Locate the cell with the specified text and output its (X, Y) center coordinate. 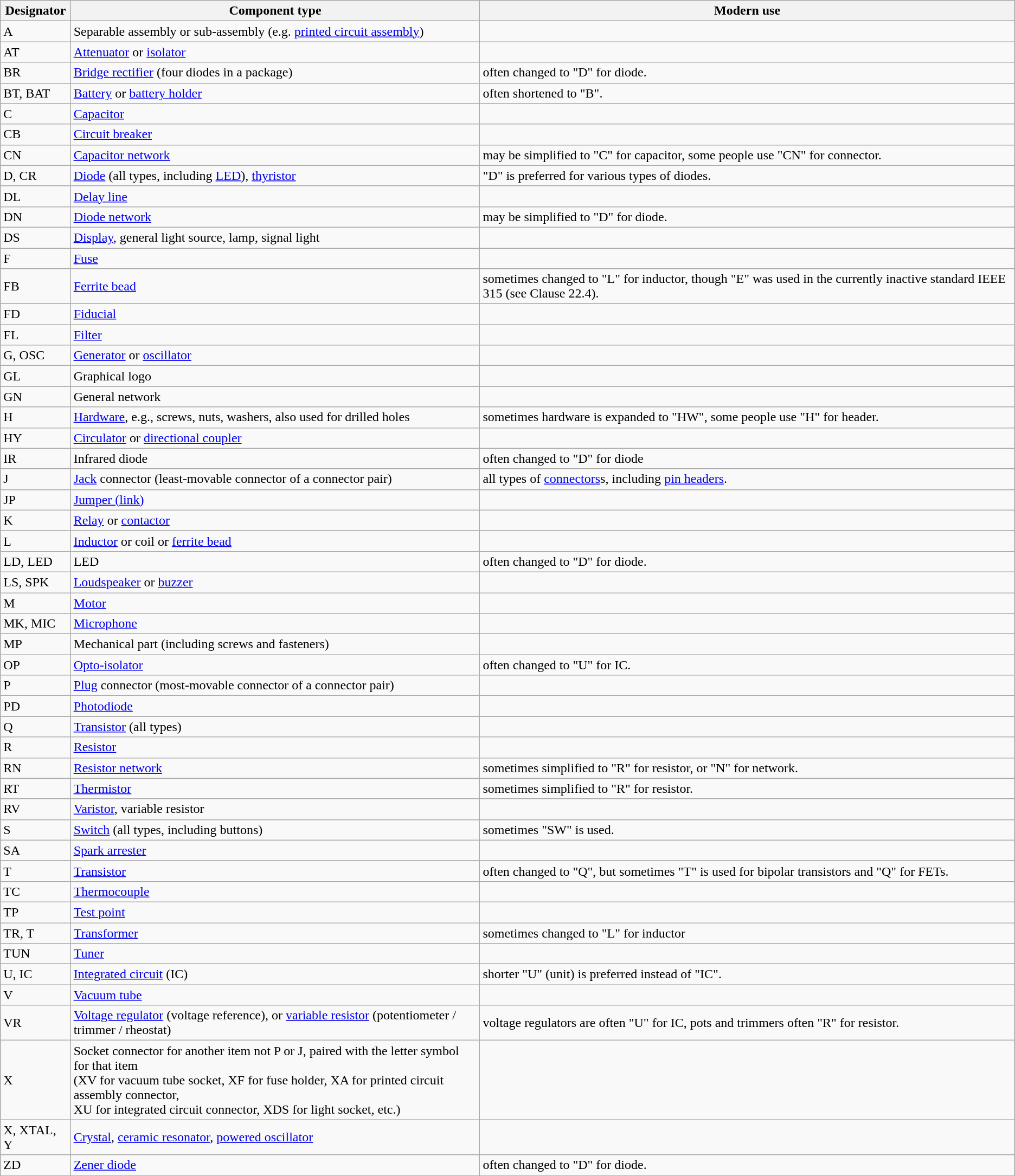
Separable assembly or sub-assembly (e.g. printed circuit assembly) (275, 31)
Resistor (275, 747)
G, OSC (36, 356)
Attenuator or isolator (275, 52)
PD (36, 706)
Fiducial (275, 314)
MP (36, 644)
Relay or contactor (275, 520)
GL (36, 376)
sometimes changed to "L" for inductor, though "E" was used in the currently inactive standard IEEE 315 (see Clause 22.4). (747, 286)
TP (36, 912)
often shortened to "B". (747, 93)
RN (36, 768)
sometimes simplified to "R" for resistor, or "N" for network. (747, 768)
"D" is preferred for various types of diodes. (747, 176)
Jumper (link) (275, 500)
Switch (all types, including buttons) (275, 830)
X, XTAL, Y (36, 1137)
Integrated circuit (IC) (275, 974)
Circuit breaker (275, 134)
L (36, 541)
Photodiode (275, 706)
Spark arrester (275, 850)
Opto-isolator (275, 665)
Plug connector (most-movable connector of a connector pair) (275, 686)
HY (36, 438)
Modern use (747, 11)
often changed to "U" for IC. (747, 665)
Tuner (275, 954)
Transistor (all types) (275, 727)
MK, MIC (36, 624)
A (36, 31)
M (36, 603)
sometimes "SW" is used. (747, 830)
K (36, 520)
Capacitor network (275, 155)
CN (36, 155)
U, IC (36, 974)
TC (36, 891)
Jack connector (least-movable connector of a connector pair) (275, 479)
VR (36, 1023)
LED (275, 561)
Vacuum tube (275, 995)
Thermistor (275, 789)
ZD (36, 1165)
may be simplified to "C" for capacitor, some people use "CN" for connector. (747, 155)
voltage regulators are often "U" for IC, pots and trimmers often "R" for resistor. (747, 1023)
LS, SPK (36, 582)
FL (36, 335)
Fuse (275, 259)
shorter "U" (unit) is preferred instead of "IC". (747, 974)
Varistor, variable resistor (275, 809)
RT (36, 789)
Voltage regulator (voltage reference), or variable resistor (potentiometer / trimmer / rheostat) (275, 1023)
Graphical logo (275, 376)
Filter (275, 335)
BR (36, 73)
TUN (36, 954)
General network (275, 397)
X (36, 1080)
AT (36, 52)
F (36, 259)
Circulator or directional coupler (275, 438)
Loudspeaker or buzzer (275, 582)
R (36, 747)
Display, general light source, lamp, signal light (275, 237)
LD, LED (36, 561)
CB (36, 134)
Microphone (275, 624)
Inductor or coil or ferrite bead (275, 541)
Diode (all types, including LED), thyristor (275, 176)
Bridge rectifier (four diodes in a package) (275, 73)
Capacitor (275, 114)
often changed to "Q", but sometimes "T" is used for bipolar transistors and "Q" for FETs. (747, 871)
Transformer (275, 933)
often changed to "D" for diode (747, 458)
IR (36, 458)
Battery or battery holder (275, 93)
Delay line (275, 196)
sometimes hardware is expanded to "HW", some people use "H" for header. (747, 417)
Ferrite bead (275, 286)
C (36, 114)
Generator or oscillator (275, 356)
SA (36, 850)
Q (36, 727)
V (36, 995)
Mechanical part (including screws and fasteners) (275, 644)
all types of connectorss, including pin headers. (747, 479)
DS (36, 237)
FB (36, 286)
TR, T (36, 933)
DL (36, 196)
Hardware, e.g., screws, nuts, washers, also used for drilled holes (275, 417)
Resistor network (275, 768)
Zener diode (275, 1165)
RV (36, 809)
T (36, 871)
Diode network (275, 217)
Crystal, ceramic resonator, powered oscillator (275, 1137)
D, CR (36, 176)
S (36, 830)
JP (36, 500)
sometimes changed to "L" for inductor (747, 933)
Motor (275, 603)
may be simplified to "D" for diode. (747, 217)
J (36, 479)
P (36, 686)
OP (36, 665)
Infrared diode (275, 458)
Thermocouple (275, 891)
GN (36, 397)
DN (36, 217)
sometimes simplified to "R" for resistor. (747, 789)
Component type (275, 11)
Test point (275, 912)
Transistor (275, 871)
FD (36, 314)
BT, BAT (36, 93)
Designator (36, 11)
H (36, 417)
